Provide the [X, Y] coordinate of the cell's center where the given text is located.  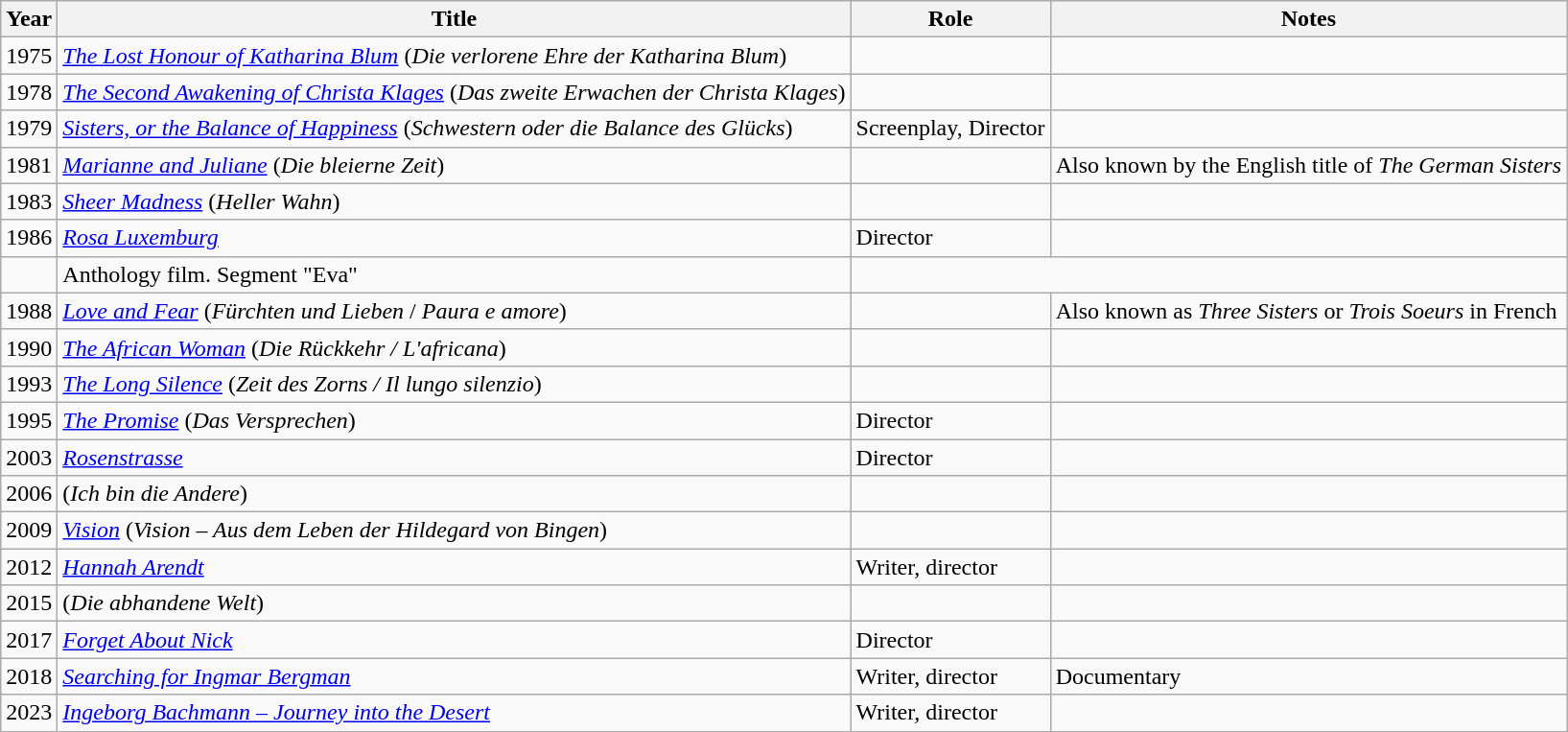
1995 [29, 420]
Documentary [1308, 676]
Year [29, 19]
Title [455, 19]
The Promise (Das Versprechen) [455, 420]
1990 [29, 347]
The Long Silence (Zeit des Zorns / Il lungo silenzio) [455, 384]
1978 [29, 92]
1975 [29, 56]
Love and Fear (Fürchten und Lieben / Paura e amore) [455, 311]
Hannah Arendt [455, 567]
2018 [29, 676]
Also known as Three Sisters or Trois Soeurs in French [1308, 311]
1986 [29, 238]
Screenplay, Director [950, 129]
2023 [29, 713]
1993 [29, 384]
2009 [29, 531]
Rosenstrasse [455, 458]
The Second Awakening of Christa Klages (Das zweite Erwachen der Christa Klages) [455, 92]
2006 [29, 494]
(Die abhandene Welt) [455, 603]
1983 [29, 201]
2015 [29, 603]
Sisters, or the Balance of Happiness (Schwestern oder die Balance des Glücks) [455, 129]
The African Woman (Die Rückkehr / L'africana) [455, 347]
Marianne and Juliane (Die bleierne Zeit) [455, 165]
Notes [1308, 19]
2003 [29, 458]
2017 [29, 640]
(Ich bin die Andere) [455, 494]
Searching for Ingmar Bergman [455, 676]
Sheer Madness (Heller Wahn) [455, 201]
1981 [29, 165]
1988 [29, 311]
Forget About Nick [455, 640]
1979 [29, 129]
Ingeborg Bachmann – Journey into the Desert [455, 713]
Anthology film. Segment "Eva" [455, 274]
Vision (Vision – Aus dem Leben der Hildegard von Bingen) [455, 531]
Also known by the English title of The German Sisters [1308, 165]
Role [950, 19]
The Lost Honour of Katharina Blum (Die verlorene Ehre der Katharina Blum) [455, 56]
2012 [29, 567]
Rosa Luxemburg [455, 238]
